Extract the [x, y] coordinate from the center of the cell holding the provided text.  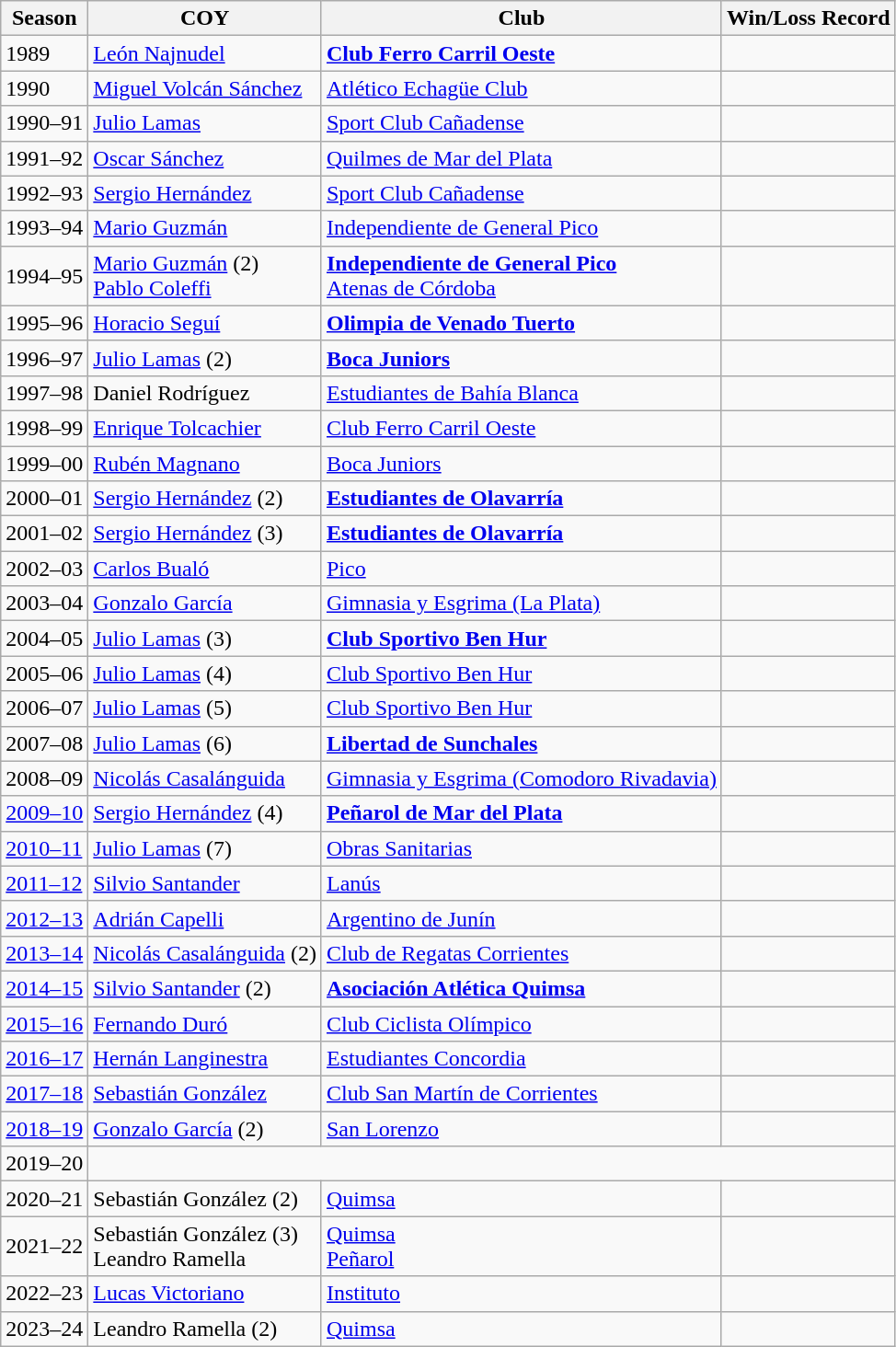
1989 [44, 53]
2021–22 [44, 1246]
Gonzalo García (2) [205, 1129]
Sergio Hernández (3) [205, 534]
1993–94 [44, 228]
Sebastián González (2) [205, 1199]
Sebastián González [205, 1094]
Silvio Santander [205, 883]
Enrique Tolcachier [205, 428]
Gimnasia y Esgrima (La Plata) [521, 604]
1996–97 [44, 358]
Julio Lamas (5) [205, 708]
2001–02 [44, 534]
Lanús [521, 883]
Independiente de General PicoAtenas de Córdoba [521, 276]
1999–00 [44, 463]
Leandro Ramella (2) [205, 1329]
Julio Lamas (4) [205, 673]
1995–96 [44, 323]
2000–01 [44, 499]
2002–03 [44, 569]
San Lorenzo [521, 1129]
Fernando Duró [205, 1024]
Mario Guzmán (2) Pablo Coleffi [205, 276]
Mario Guzmán [205, 228]
1990 [44, 88]
2013–14 [44, 953]
Olimpia de Venado Tuerto [521, 323]
1992–93 [44, 193]
2008–09 [44, 778]
Club Ciclista Olímpico [521, 1024]
Horacio Seguí [205, 323]
1990–91 [44, 123]
1991–92 [44, 158]
Estudiantes de Bahía Blanca [521, 393]
Rubén Magnano [205, 463]
Gonzalo García [205, 604]
Oscar Sánchez [205, 158]
Sergio Hernández [205, 193]
2011–12 [44, 883]
2020–21 [44, 1199]
Sebastián González (3) Leandro Ramella [205, 1246]
Lucas Victoriano [205, 1294]
2022–23 [44, 1294]
1997–98 [44, 393]
COY [205, 18]
2006–07 [44, 708]
2007–08 [44, 743]
Julio Lamas (7) [205, 848]
Carlos Bualó [205, 569]
Club [521, 18]
Argentino de Junín [521, 918]
Adrián Capelli [205, 918]
Julio Lamas [205, 123]
Julio Lamas (6) [205, 743]
León Najnudel [205, 53]
Miguel Volcán Sánchez [205, 88]
2005–06 [44, 673]
Asociación Atlética Quimsa [521, 988]
Gimnasia y Esgrima (Comodoro Rivadavia) [521, 778]
Club San Martín de Corrientes [521, 1094]
2023–24 [44, 1329]
Sergio Hernández (2) [205, 499]
Sergio Hernández (4) [205, 813]
2017–18 [44, 1094]
2003–04 [44, 604]
Season [44, 18]
Julio Lamas (2) [205, 358]
Club de Regatas Corrientes [521, 953]
Nicolás Casalánguida (2) [205, 953]
Silvio Santander (2) [205, 988]
1998–99 [44, 428]
Independiente de General Pico [521, 228]
Estudiantes Concordia [521, 1059]
2015–16 [44, 1024]
Julio Lamas (3) [205, 639]
Libertad de Sunchales [521, 743]
QuimsaPeñarol [521, 1246]
2009–10 [44, 813]
2012–13 [44, 918]
Nicolás Casalánguida [205, 778]
Peñarol de Mar del Plata [521, 813]
2004–05 [44, 639]
2018–19 [44, 1129]
2014–15 [44, 988]
Daniel Rodríguez [205, 393]
Win/Loss Record [808, 18]
2016–17 [44, 1059]
Atlético Echagüe Club [521, 88]
Instituto [521, 1294]
2010–11 [44, 848]
2019–20 [44, 1164]
Quilmes de Mar del Plata [521, 158]
1994–95 [44, 276]
Pico [521, 569]
Obras Sanitarias [521, 848]
Hernán Langinestra [205, 1059]
